Locate the cell with the specified text and output its [x, y] center coordinate. 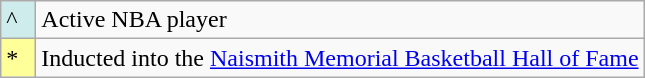
* [18, 58]
^ [18, 20]
Inducted into the Naismith Memorial Basketball Hall of Fame [340, 58]
Active NBA player [340, 20]
